Provide the [x, y] coordinate of the cell's center where the given text is located.  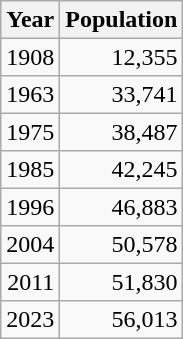
1963 [30, 94]
50,578 [122, 244]
1975 [30, 132]
2023 [30, 318]
33,741 [122, 94]
1908 [30, 56]
2011 [30, 282]
42,245 [122, 170]
2004 [30, 244]
46,883 [122, 206]
Population [122, 20]
1985 [30, 170]
Year [30, 20]
12,355 [122, 56]
38,487 [122, 132]
1996 [30, 206]
51,830 [122, 282]
56,013 [122, 318]
